Find where the given text appears and provide that cell's center as [x, y] coordinate. 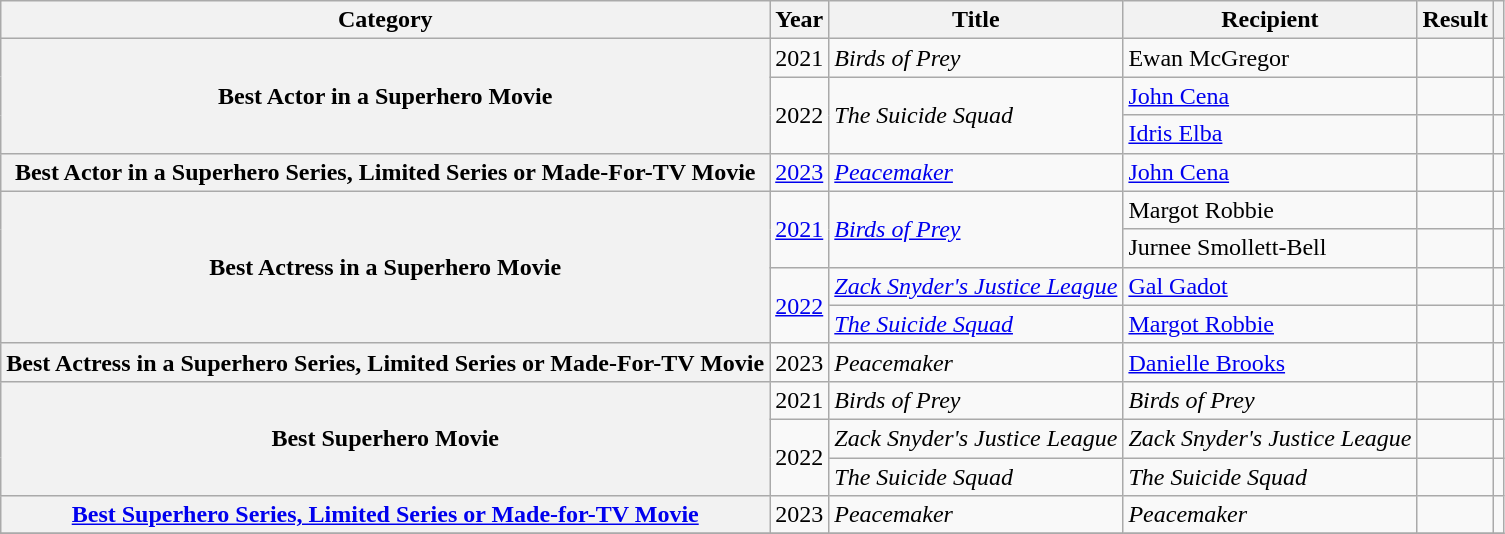
Best Actress in a Superhero Movie [386, 267]
Best Actor in a Superhero Movie [386, 96]
Jurnee Smollett-Bell [1270, 248]
Recipient [1270, 20]
Best Actor in a Superhero Series, Limited Series or Made-For-TV Movie [386, 172]
Result [1455, 20]
Year [800, 20]
Best Superhero Series, Limited Series or Made-for-TV Movie [386, 515]
Category [386, 20]
Title [976, 20]
Ewan McGregor [1270, 58]
Gal Gadot [1270, 286]
Best Superhero Movie [386, 438]
Best Actress in a Superhero Series, Limited Series or Made-For-TV Movie [386, 362]
Danielle Brooks [1270, 362]
Idris Elba [1270, 134]
